Return [x, y] of the center of cell containing provided text 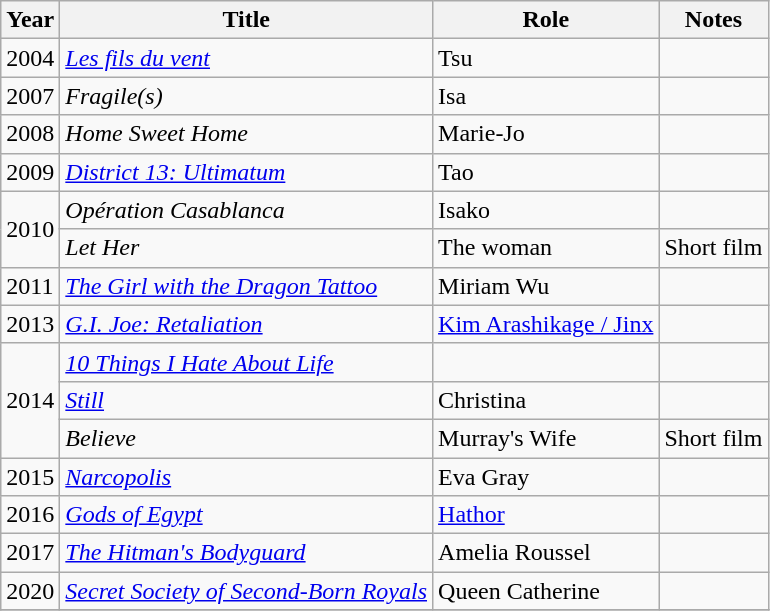
Miriam Wu [546, 286]
2009 [30, 172]
Secret Society of Second-Born Royals [246, 591]
Tao [546, 172]
Still [246, 400]
Year [30, 20]
Home Sweet Home [246, 134]
Marie-Jo [546, 134]
2004 [30, 58]
2010 [30, 229]
2020 [30, 591]
Isa [546, 96]
Murray's Wife [546, 438]
Opération Casablanca [246, 210]
Gods of Egypt [246, 515]
2014 [30, 400]
2015 [30, 477]
Christina [546, 400]
Notes [714, 20]
2008 [30, 134]
2013 [30, 324]
2011 [30, 286]
The Girl with the Dragon Tattoo [246, 286]
Kim Arashikage / Jinx [546, 324]
Let Her [246, 248]
Role [546, 20]
Hathor [546, 515]
Queen Catherine [546, 591]
Tsu [546, 58]
2017 [30, 553]
Title [246, 20]
2007 [30, 96]
Isako [546, 210]
Narcopolis [246, 477]
Les fils du vent [246, 58]
The woman [546, 248]
Believe [246, 438]
Eva Gray [546, 477]
Fragile(s) [246, 96]
2016 [30, 515]
The Hitman's Bodyguard [246, 553]
G.I. Joe: Retaliation [246, 324]
10 Things I Hate About Life [246, 362]
Amelia Roussel [546, 553]
District 13: Ultimatum [246, 172]
